Return the (X, Y) coordinate for the center point of the cell that contains the specified text.  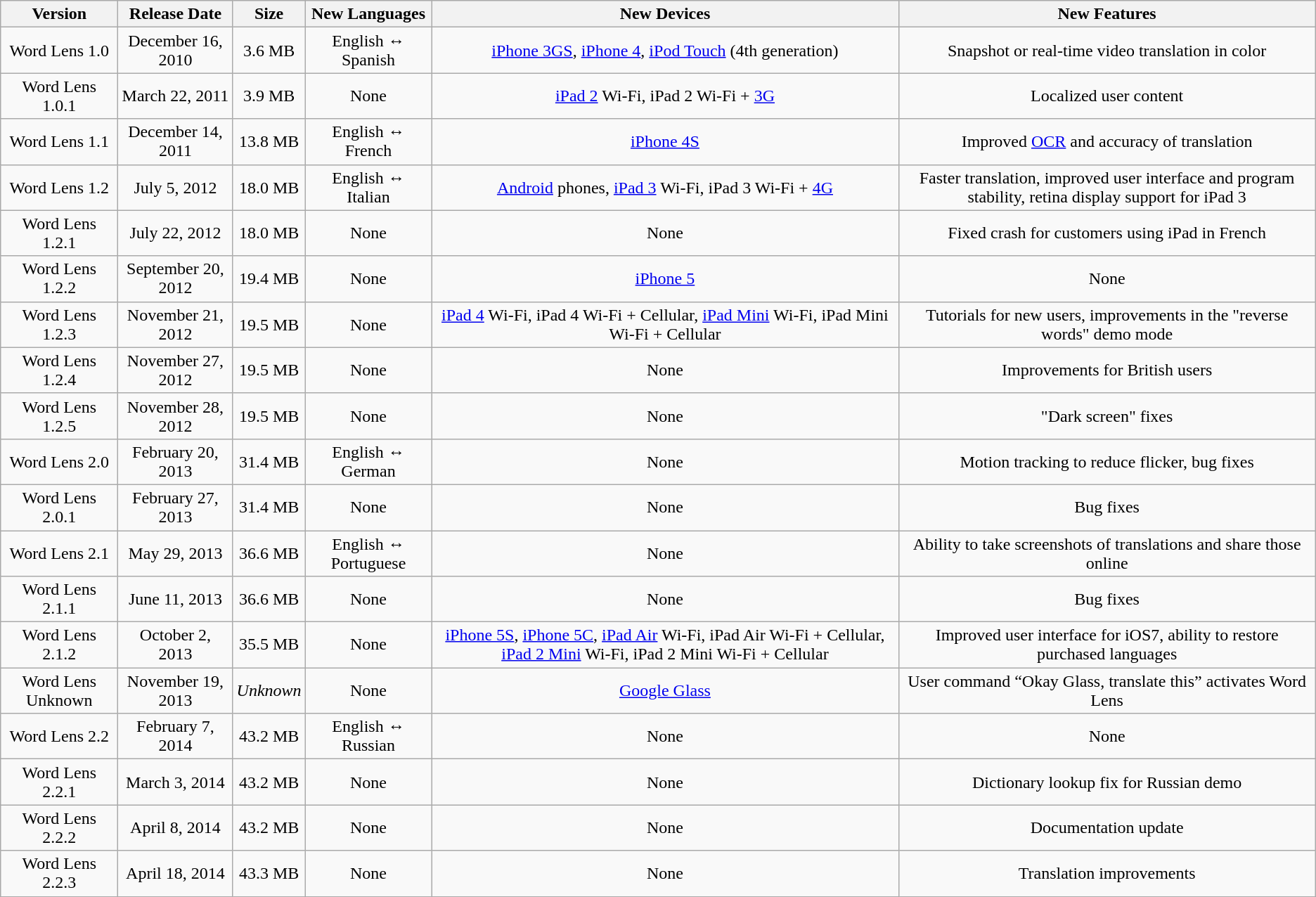
Word Lens 1.2.5 (59, 416)
iPhone 5 (665, 278)
November 27, 2012 (176, 370)
Ability to take screenshots of translations and share those online (1107, 553)
New Features (1107, 14)
March 3, 2014 (176, 782)
User command “Okay Glass, translate this” activates Word Lens (1107, 690)
English ↔ Russian (368, 737)
English ↔ Portuguese (368, 553)
3.6 MB (269, 51)
Word Lens 1.1 (59, 142)
Word Lens 2.0.1 (59, 508)
Motion tracking to reduce flicker, bug fixes (1107, 461)
Word Lens 2.1 (59, 553)
35.5 MB (269, 645)
March 22, 2011 (176, 96)
Word Lens 2.2.1 (59, 782)
April 18, 2014 (176, 873)
Version (59, 14)
English ↔ German (368, 461)
New Languages (368, 14)
Improved user interface for iOS7, ability to restore purchased languages (1107, 645)
Word Lens 1.2.1 (59, 233)
Snapshot or real-time video translation in color (1107, 51)
December 16, 2010 (176, 51)
iPhone 4S (665, 142)
19.4 MB (269, 278)
July 22, 2012 (176, 233)
Word Lens 1.2.4 (59, 370)
February 20, 2013 (176, 461)
September 20, 2012 (176, 278)
13.8 MB (269, 142)
iPad 4 Wi-Fi, iPad 4 Wi-Fi + Cellular, iPad Mini Wi-Fi, iPad Mini Wi-Fi + Cellular (665, 325)
Android phones, iPad 3 Wi-Fi, iPad 3 Wi-Fi + 4G (665, 187)
July 5, 2012 (176, 187)
October 2, 2013 (176, 645)
3.9 MB (269, 96)
November 28, 2012 (176, 416)
May 29, 2013 (176, 553)
Word Lens 1.2.2 (59, 278)
Dictionary lookup fix for Russian demo (1107, 782)
Tutorials for new users, improvements in the "reverse words" demo mode (1107, 325)
iPhone 3GS, iPhone 4, iPod Touch (4th generation) (665, 51)
iPhone 5S, iPhone 5C, iPad Air Wi-Fi, iPad Air Wi-Fi + Cellular, iPad 2 Mini Wi-Fi, iPad 2 Mini Wi-Fi + Cellular (665, 645)
Faster translation, improved user interface and program stability, retina display support for iPad 3 (1107, 187)
November 21, 2012 (176, 325)
Unknown (269, 690)
Google Glass (665, 690)
Word Lens 2.0 (59, 461)
Word Lens 1.0 (59, 51)
Release Date (176, 14)
Localized user content (1107, 96)
Word Lens 2.1.2 (59, 645)
Word Lens 2.1.1 (59, 599)
iPad 2 Wi-Fi, iPad 2 Wi-Fi + 3G (665, 96)
Word Lens Unknown (59, 690)
43.3 MB (269, 873)
English ↔ Italian (368, 187)
June 11, 2013 (176, 599)
December 14, 2011 (176, 142)
New Devices (665, 14)
Word Lens 1.0.1 (59, 96)
April 8, 2014 (176, 828)
Word Lens 1.2 (59, 187)
Word Lens 2.2 (59, 737)
February 7, 2014 (176, 737)
Improved OCR and accuracy of translation (1107, 142)
November 19, 2013 (176, 690)
Word Lens 1.2.3 (59, 325)
English ↔ French (368, 142)
English ↔ Spanish (368, 51)
Improvements for British users (1107, 370)
Fixed crash for customers using iPad in French (1107, 233)
Word Lens 2.2.2 (59, 828)
Documentation update (1107, 828)
Word Lens 2.2.3 (59, 873)
Size (269, 14)
February 27, 2013 (176, 508)
"Dark screen" fixes (1107, 416)
Translation improvements (1107, 873)
